Provide the (X, Y) coordinate of the cell's center where the given text is located.  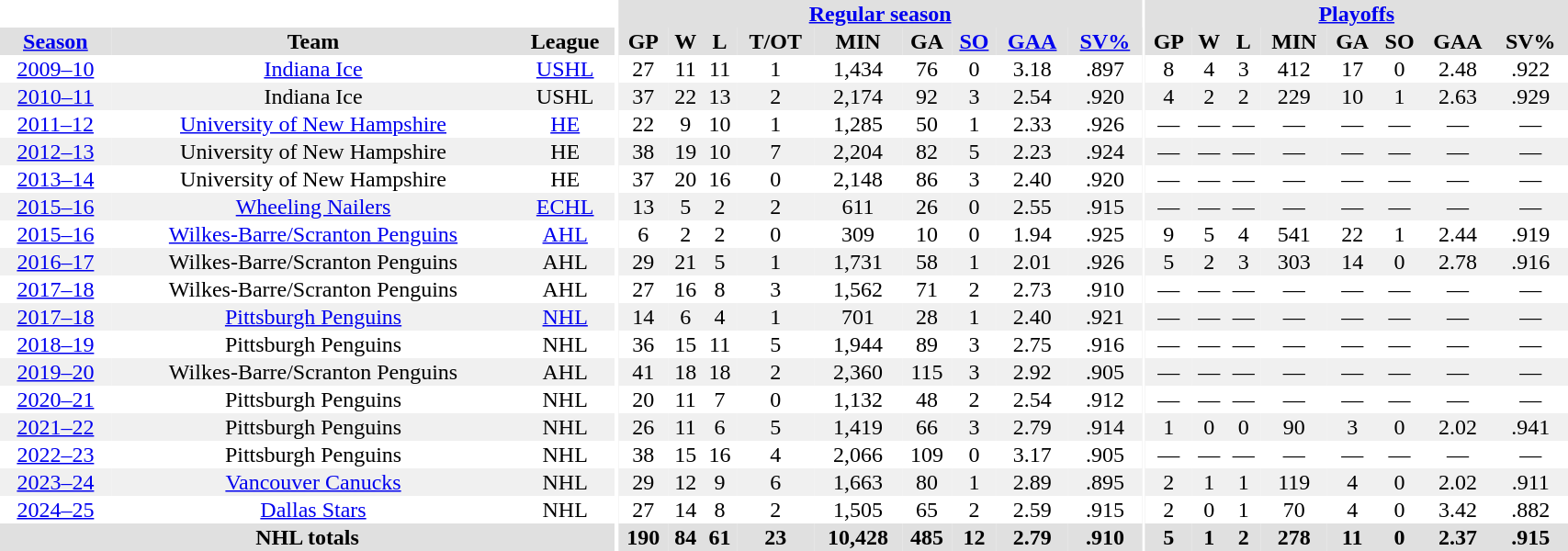
League (565, 41)
701 (858, 317)
303 (1293, 262)
86 (927, 179)
541 (1293, 234)
.924 (1105, 152)
17 (1352, 69)
T/OT (775, 41)
2019–20 (55, 372)
71 (927, 289)
2.37 (1458, 537)
28 (927, 317)
Team (314, 41)
1,731 (858, 262)
.882 (1530, 510)
2012–13 (55, 152)
2,174 (858, 96)
Wheeling Nailers (314, 207)
190 (643, 537)
Playoffs (1356, 14)
2.23 (1032, 152)
3.42 (1458, 510)
109 (927, 455)
1.94 (1032, 234)
.919 (1530, 234)
90 (1293, 427)
66 (927, 427)
76 (927, 69)
2013–14 (55, 179)
Vancouver Canucks (314, 482)
2.63 (1458, 96)
2009–10 (55, 69)
10,428 (858, 537)
2020–21 (55, 399)
115 (927, 372)
3.17 (1032, 455)
58 (927, 262)
.941 (1530, 427)
2.44 (1458, 234)
1,505 (858, 510)
80 (927, 482)
2.78 (1458, 262)
2,204 (858, 152)
2,360 (858, 372)
21 (685, 262)
2.55 (1032, 207)
2010–11 (55, 96)
1,663 (858, 482)
412 (1293, 69)
1,132 (858, 399)
.911 (1530, 482)
2.01 (1032, 262)
.925 (1105, 234)
41 (643, 372)
50 (927, 124)
1,562 (858, 289)
2016–17 (55, 262)
2023–24 (55, 482)
2.33 (1032, 124)
NHL totals (307, 537)
70 (1293, 510)
89 (927, 344)
1,419 (858, 427)
92 (927, 96)
.922 (1530, 69)
2,066 (858, 455)
229 (1293, 96)
278 (1293, 537)
2.59 (1032, 510)
485 (927, 537)
48 (927, 399)
2024–25 (55, 510)
611 (858, 207)
36 (643, 344)
84 (685, 537)
2022–23 (55, 455)
3.18 (1032, 69)
.895 (1105, 482)
Regular season (880, 14)
19 (685, 152)
.921 (1105, 317)
.914 (1105, 427)
2.48 (1458, 69)
119 (1293, 482)
2.92 (1032, 372)
Season (55, 41)
23 (775, 537)
.929 (1530, 96)
82 (927, 152)
.912 (1105, 399)
1,285 (858, 124)
2.89 (1032, 482)
1,944 (858, 344)
Dallas Stars (314, 510)
1,434 (858, 69)
.897 (1105, 69)
2018–19 (55, 344)
2,148 (858, 179)
65 (927, 510)
2.75 (1032, 344)
309 (858, 234)
ECHL (565, 207)
2.73 (1032, 289)
2021–22 (55, 427)
61 (720, 537)
2011–12 (55, 124)
